Find where the given text appears and provide that cell's center as [x, y] coordinate. 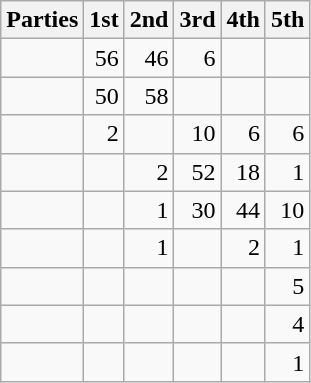
56 [104, 58]
1st [104, 20]
3rd [198, 20]
58 [149, 96]
52 [198, 172]
30 [198, 210]
4th [243, 20]
5th [287, 20]
50 [104, 96]
Parties [42, 20]
18 [243, 172]
44 [243, 210]
5 [287, 286]
46 [149, 58]
4 [287, 324]
2nd [149, 20]
